Detect which cell encompasses the target text, then output its (x, y) center coordinate. 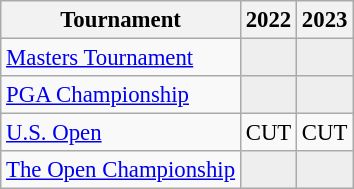
PGA Championship (121, 95)
The Open Championship (121, 170)
2023 (325, 20)
Masters Tournament (121, 58)
U.S. Open (121, 133)
2022 (268, 20)
Tournament (121, 20)
